Pinpoint the cell where the given text exists, returning its (x, y) midpoint coordinate. 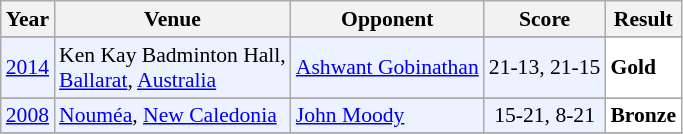
2014 (28, 68)
15-21, 8-21 (545, 116)
Gold (643, 68)
Bronze (643, 116)
Nouméa, New Caledonia (172, 116)
21-13, 21-15 (545, 68)
John Moody (388, 116)
Opponent (388, 19)
Ken Kay Badminton Hall, Ballarat, Australia (172, 68)
Ashwant Gobinathan (388, 68)
2008 (28, 116)
Year (28, 19)
Result (643, 19)
Score (545, 19)
Venue (172, 19)
